Output the (x, y) coordinate of the center of the cell containing the given text.  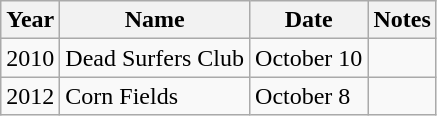
Name (155, 20)
2010 (30, 58)
Corn Fields (155, 96)
2012 (30, 96)
Year (30, 20)
Dead Surfers Club (155, 58)
October 8 (309, 96)
October 10 (309, 58)
Date (309, 20)
Notes (402, 20)
